Detect which cell encompasses the target text, then output its [x, y] center coordinate. 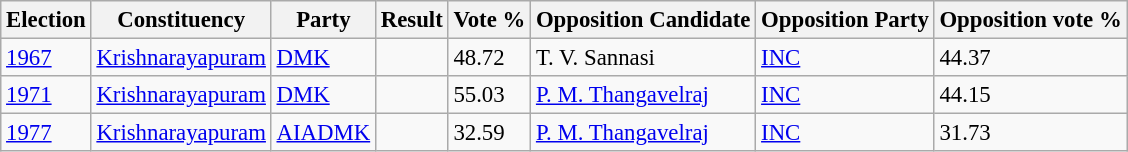
Opposition Candidate [644, 20]
Vote % [490, 20]
Constituency [181, 20]
Opposition vote % [1030, 20]
1967 [46, 58]
31.73 [1030, 133]
44.15 [1030, 95]
Result [412, 20]
Opposition Party [845, 20]
1971 [46, 95]
T. V. Sannasi [644, 58]
55.03 [490, 95]
32.59 [490, 133]
1977 [46, 133]
48.72 [490, 58]
AIADMK [323, 133]
Election [46, 20]
44.37 [1030, 58]
Party [323, 20]
